Return [X, Y] of the center of cell containing provided text 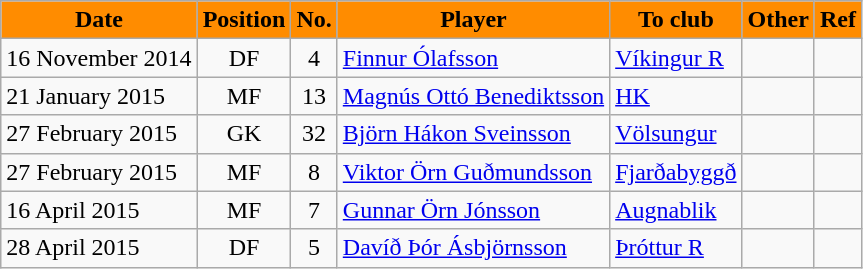
Víkingur R [676, 58]
7 [314, 210]
Viktor Örn Guðmundsson [473, 172]
Gunnar Örn Jónsson [473, 210]
Magnús Ottó Benediktsson [473, 96]
Finnur Ólafsson [473, 58]
Ref [838, 20]
Augnablik [676, 210]
Player [473, 20]
16 November 2014 [99, 58]
Date [99, 20]
21 January 2015 [99, 96]
To club [676, 20]
Björn Hákon Sveinsson [473, 134]
13 [314, 96]
HK [676, 96]
Þróttur R [676, 248]
28 April 2015 [99, 248]
Völsungur [676, 134]
Davíð Þór Ásbjörnsson [473, 248]
Fjarðabyggð [676, 172]
16 April 2015 [99, 210]
GK [244, 134]
Other [778, 20]
Position [244, 20]
5 [314, 248]
32 [314, 134]
No. [314, 20]
4 [314, 58]
8 [314, 172]
